Return the (X, Y) coordinate for the center point of the cell that contains the specified text.  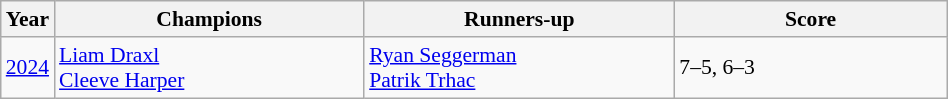
Score (810, 19)
Champions (209, 19)
Year (28, 19)
Runners-up (519, 19)
2024 (28, 68)
Liam Draxl Cleeve Harper (209, 68)
7–5, 6–3 (810, 68)
Ryan Seggerman Patrik Trhac (519, 68)
